Pinpoint the cell where the given text exists, returning its [x, y] midpoint coordinate. 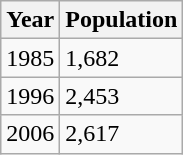
Year [30, 20]
2,617 [122, 134]
2006 [30, 134]
1985 [30, 58]
1,682 [122, 58]
Population [122, 20]
1996 [30, 96]
2,453 [122, 96]
